Capture the cell that displays the provided text and extract its [x, y] central coordinate. 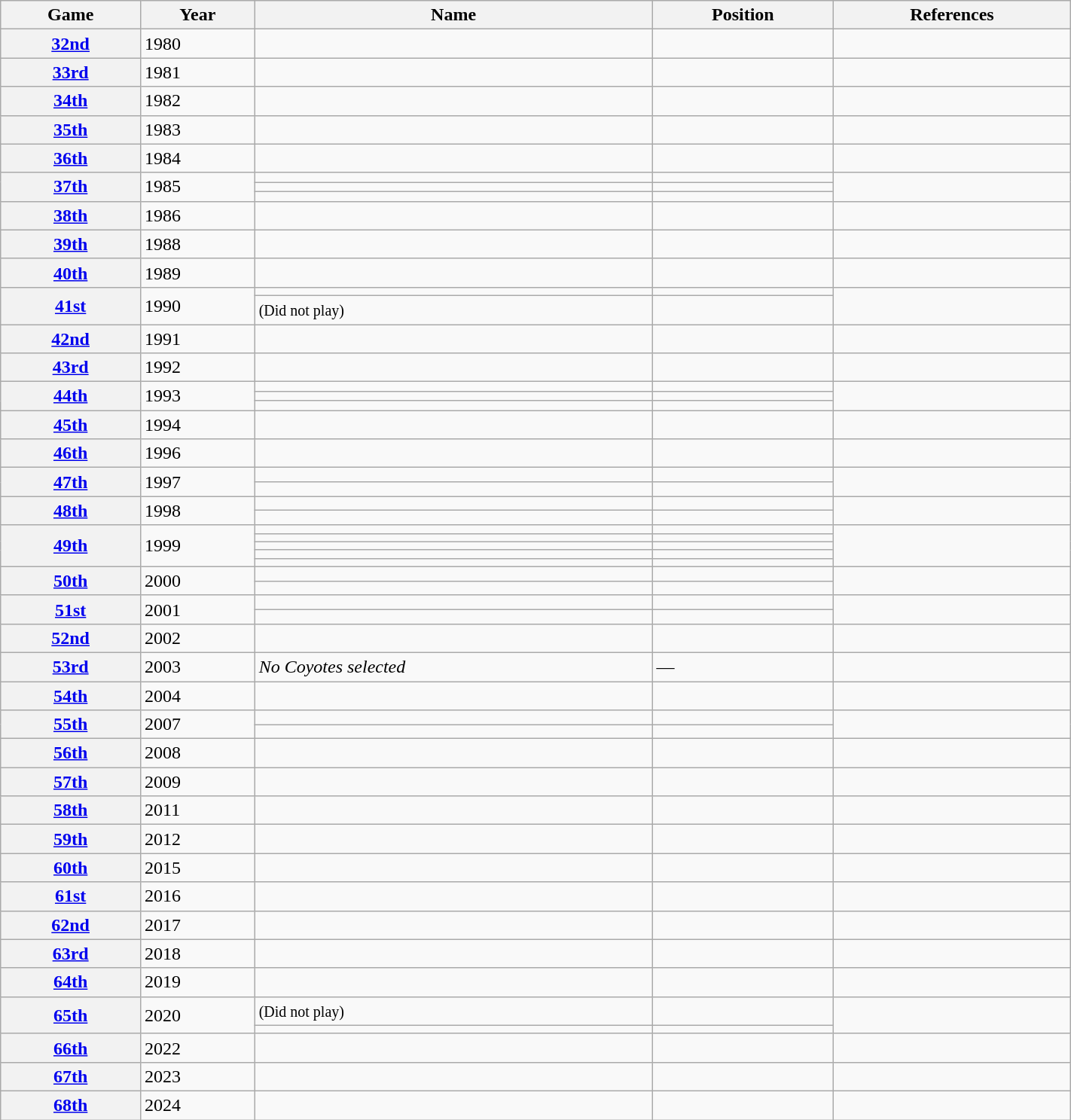
— [743, 667]
2003 [198, 667]
34th [71, 101]
58th [71, 810]
2019 [198, 982]
Game [71, 15]
65th [71, 1015]
2020 [198, 1015]
1998 [198, 511]
1984 [198, 158]
1996 [198, 453]
2022 [198, 1048]
57th [71, 782]
2000 [198, 581]
Name [453, 15]
2007 [198, 725]
39th [71, 244]
No Coyotes selected [453, 667]
68th [71, 1105]
2009 [198, 782]
1990 [198, 306]
40th [71, 273]
52nd [71, 638]
33rd [71, 72]
43rd [71, 368]
1985 [198, 187]
41st [71, 306]
2008 [198, 753]
1992 [198, 368]
1983 [198, 130]
1981 [198, 72]
2001 [198, 609]
1989 [198, 273]
1999 [198, 545]
35th [71, 130]
32nd [71, 44]
67th [71, 1076]
1980 [198, 44]
1982 [198, 101]
53rd [71, 667]
56th [71, 753]
36th [71, 158]
62nd [71, 925]
42nd [71, 338]
1988 [198, 244]
47th [71, 482]
48th [71, 511]
1994 [198, 425]
2023 [198, 1076]
2012 [198, 839]
1993 [198, 396]
63rd [71, 954]
2002 [198, 638]
2017 [198, 925]
2024 [198, 1105]
1986 [198, 215]
46th [71, 453]
References [952, 15]
51st [71, 609]
Position [743, 15]
60th [71, 868]
38th [71, 215]
2016 [198, 896]
50th [71, 581]
1997 [198, 482]
2004 [198, 695]
44th [71, 396]
2011 [198, 810]
45th [71, 425]
54th [71, 695]
Year [198, 15]
2015 [198, 868]
64th [71, 982]
61st [71, 896]
2018 [198, 954]
66th [71, 1048]
55th [71, 725]
1991 [198, 338]
49th [71, 545]
59th [71, 839]
37th [71, 187]
